Search for the cell housing the specified text and yield its [X, Y] center coordinate. 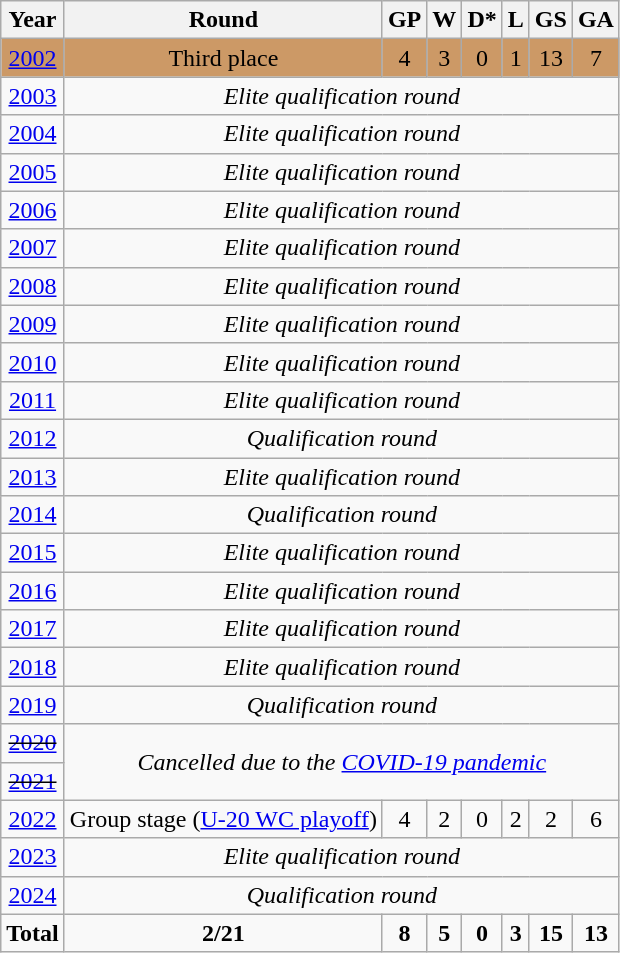
Year [33, 20]
GA [596, 20]
1 [516, 58]
2007 [33, 248]
2014 [33, 515]
2023 [33, 857]
Third place [223, 58]
2006 [33, 210]
2002 [33, 58]
2011 [33, 400]
2010 [33, 362]
2/21 [223, 933]
GP [404, 20]
15 [550, 933]
2015 [33, 553]
2003 [33, 96]
Round [223, 20]
2021 [33, 781]
2009 [33, 324]
2008 [33, 286]
2013 [33, 477]
Cancelled due to the COVID-19 pandemic [342, 762]
2017 [33, 629]
2004 [33, 134]
2019 [33, 705]
W [444, 20]
2012 [33, 438]
2024 [33, 895]
D* [482, 20]
2020 [33, 743]
L [516, 20]
6 [596, 819]
2005 [33, 172]
2016 [33, 591]
Total [33, 933]
Group stage (U-20 WC playoff) [223, 819]
8 [404, 933]
7 [596, 58]
5 [444, 933]
2022 [33, 819]
GS [550, 20]
2018 [33, 667]
